Capture the cell that displays the provided text and extract its (X, Y) central coordinate. 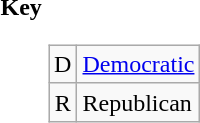
R (63, 102)
D (63, 64)
Democratic (138, 64)
Republican (138, 102)
